Output the (x, y) coordinate of the center of the cell containing the given text.  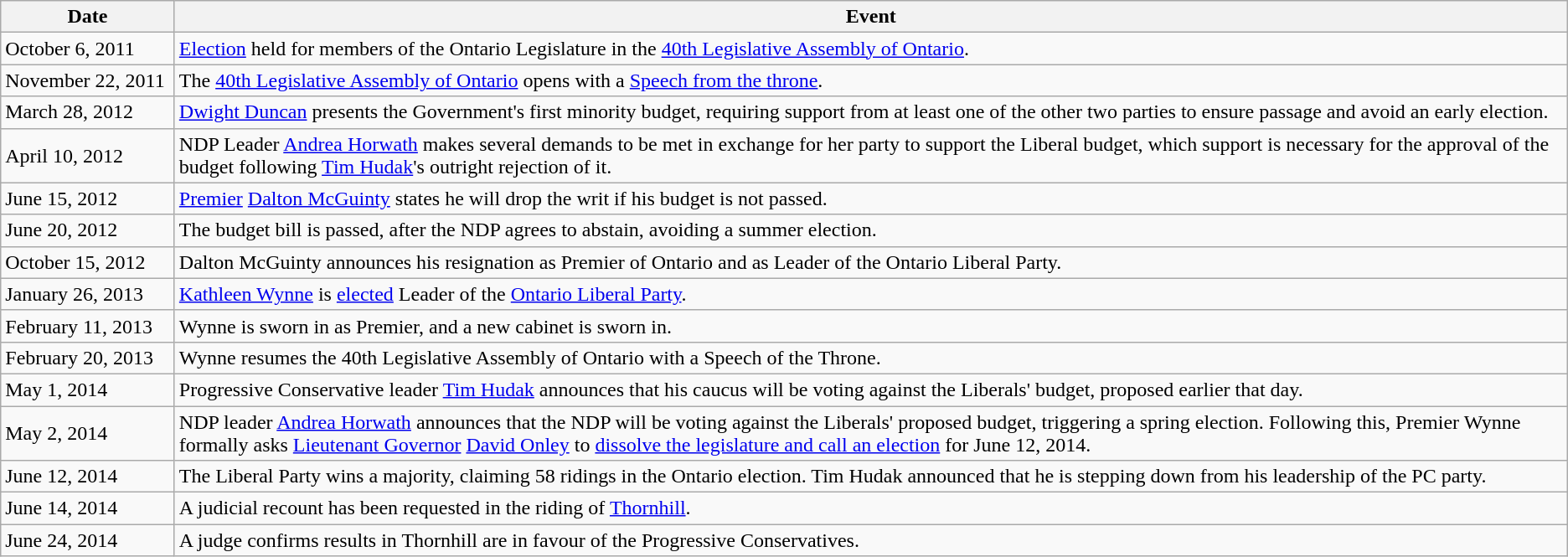
June 12, 2014 (88, 477)
Dalton McGuinty announces his resignation as Premier of Ontario and as Leader of the Ontario Liberal Party. (871, 262)
The 40th Legislative Assembly of Ontario opens with a Speech from the throne. (871, 80)
June 15, 2012 (88, 199)
Election held for members of the Ontario Legislature in the 40th Legislative Assembly of Ontario. (871, 49)
A judicial recount has been requested in the riding of Thornhill. (871, 508)
Event (871, 17)
Progressive Conservative leader Tim Hudak announces that his caucus will be voting against the Liberals' budget, proposed earlier that day. (871, 389)
February 20, 2013 (88, 358)
Premier Dalton McGuinty states he will drop the writ if his budget is not passed. (871, 199)
Wynne is sworn in as Premier, and a new cabinet is sworn in. (871, 326)
June 14, 2014 (88, 508)
January 26, 2013 (88, 294)
Kathleen Wynne is elected Leader of the Ontario Liberal Party. (871, 294)
Wynne resumes the 40th Legislative Assembly of Ontario with a Speech of the Throne. (871, 358)
February 11, 2013 (88, 326)
A judge confirms results in Thornhill are in favour of the Progressive Conservatives. (871, 540)
June 20, 2012 (88, 230)
June 24, 2014 (88, 540)
October 6, 2011 (88, 49)
Date (88, 17)
April 10, 2012 (88, 156)
The budget bill is passed, after the NDP agrees to abstain, avoiding a summer election. (871, 230)
May 2, 2014 (88, 432)
November 22, 2011 (88, 80)
March 28, 2012 (88, 112)
May 1, 2014 (88, 389)
October 15, 2012 (88, 262)
